Pinpoint the cell where the given text exists, returning its (X, Y) midpoint coordinate. 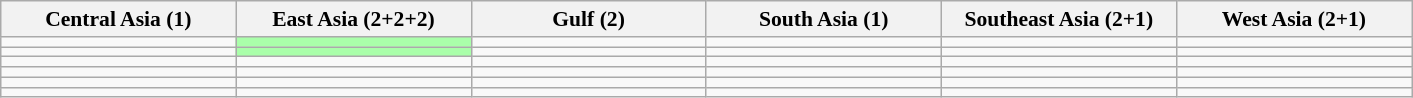
Central Asia (1) (118, 19)
Gulf (2) (588, 19)
Southeast Asia (2+1) (1058, 19)
South Asia (1) (824, 19)
East Asia (2+2+2) (354, 19)
West Asia (2+1) (1294, 19)
